For the text-containing cell, return its midpoint in (x, y) coordinate format. 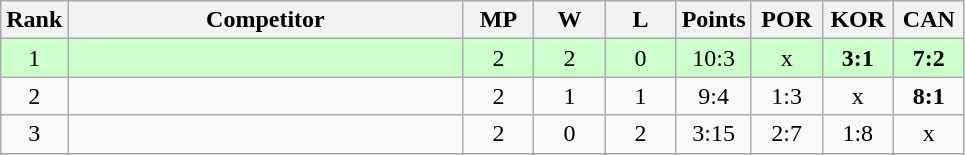
Rank (34, 20)
3:1 (858, 58)
Competitor (266, 20)
1:8 (858, 134)
7:2 (928, 58)
10:3 (714, 58)
9:4 (714, 96)
Points (714, 20)
3:15 (714, 134)
3 (34, 134)
W (570, 20)
CAN (928, 20)
8:1 (928, 96)
1:3 (786, 96)
L (640, 20)
KOR (858, 20)
MP (498, 20)
2:7 (786, 134)
POR (786, 20)
